Find where the given text appears and provide that cell's center as (x, y) coordinate. 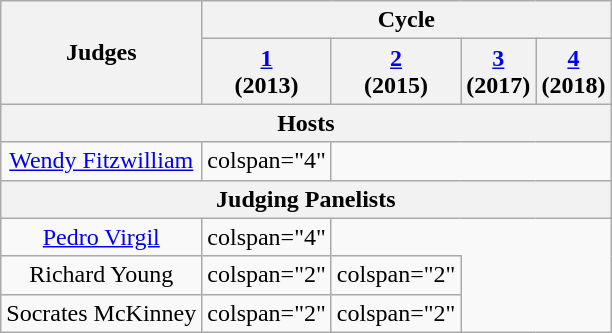
1 (2013) (267, 72)
Judges (102, 52)
2 (2015) (396, 72)
3 (2017) (498, 72)
Socrates McKinney (102, 313)
Wendy Fitzwilliam (102, 161)
Hosts (306, 123)
Cycle (406, 20)
Richard Young (102, 275)
Judging Panelists (306, 199)
Pedro Virgil (102, 237)
4 (2018) (574, 72)
